From the cell containing the given text, extract its center point as (x, y) coordinate. 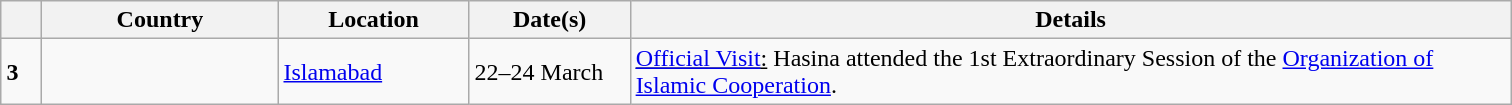
22–24 March (550, 72)
Location (374, 20)
Country (160, 20)
Date(s) (550, 20)
Official Visit: Hasina attended the 1st Extraordinary Session of the Organization of Islamic Cooperation. (1070, 72)
Islamabad (374, 72)
3 (22, 72)
Details (1070, 20)
